Find where the given text appears and provide that cell's center as [x, y] coordinate. 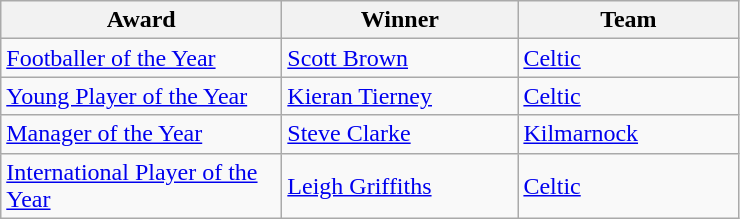
Manager of the Year [142, 134]
Kilmarnock [628, 134]
Scott Brown [400, 58]
Kieran Tierney [400, 96]
Award [142, 20]
Steve Clarke [400, 134]
Footballer of the Year [142, 58]
Young Player of the Year [142, 96]
Leigh Griffiths [400, 186]
Winner [400, 20]
Team [628, 20]
International Player of the Year [142, 186]
